From the cell containing the given text, extract its center point as (x, y) coordinate. 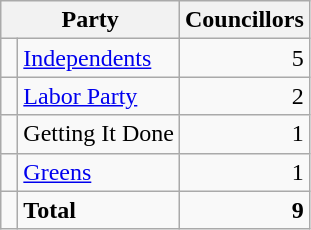
Greens (99, 172)
Total (99, 210)
Party (90, 20)
5 (245, 58)
Independents (99, 58)
Labor Party (99, 96)
Councillors (245, 20)
Getting It Done (99, 134)
2 (245, 96)
9 (245, 210)
